Scan for the cell matching the given text and deliver its [x, y] coordinate at center. 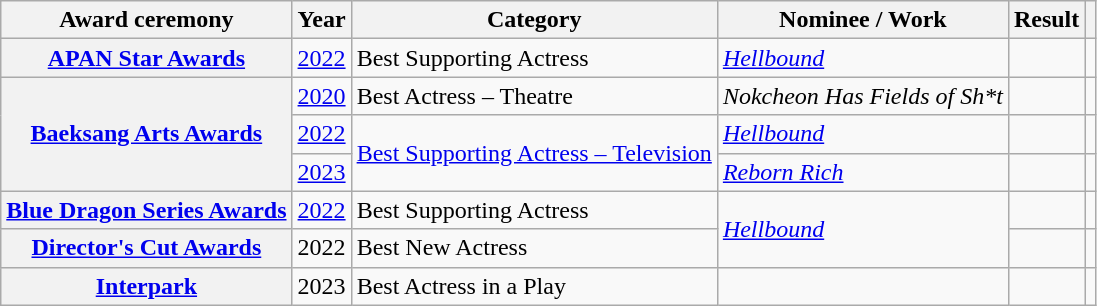
Nominee / Work [862, 20]
Result [1046, 20]
2020 [322, 96]
Blue Dragon Series Awards [146, 210]
Baeksang Arts Awards [146, 134]
Best Supporting Actress – Television [534, 153]
Category [534, 20]
Year [322, 20]
Director's Cut Awards [146, 248]
Best New Actress [534, 248]
Best Actress – Theatre [534, 96]
Best Actress in a Play [534, 286]
APAN Star Awards [146, 58]
Nokcheon Has Fields of Sh*t [862, 96]
Interpark [146, 286]
Reborn Rich [862, 172]
Award ceremony [146, 20]
